Scan for the cell matching the given text and deliver its [X, Y] coordinate at center. 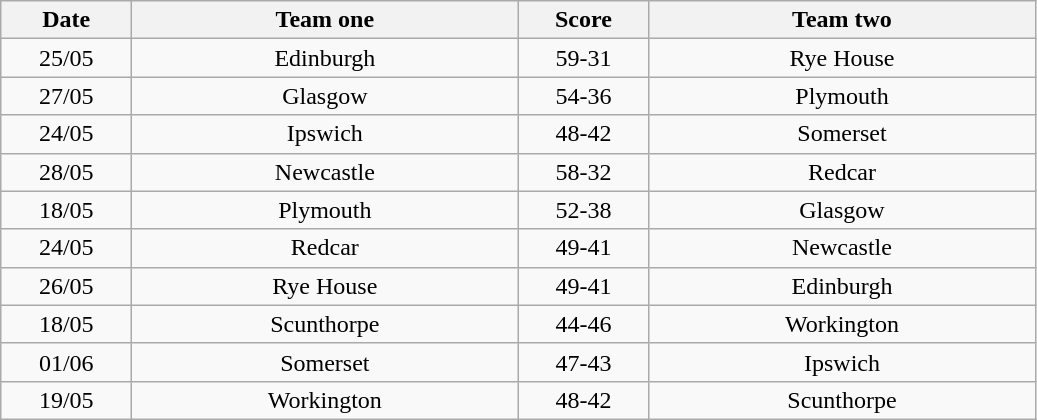
52-38 [584, 210]
58-32 [584, 172]
Date [66, 20]
26/05 [66, 286]
01/06 [66, 362]
44-46 [584, 324]
54-36 [584, 96]
25/05 [66, 58]
19/05 [66, 400]
Score [584, 20]
59-31 [584, 58]
28/05 [66, 172]
Team two [842, 20]
27/05 [66, 96]
Team one [325, 20]
47-43 [584, 362]
